From the cell containing the given text, extract its center point as [X, Y] coordinate. 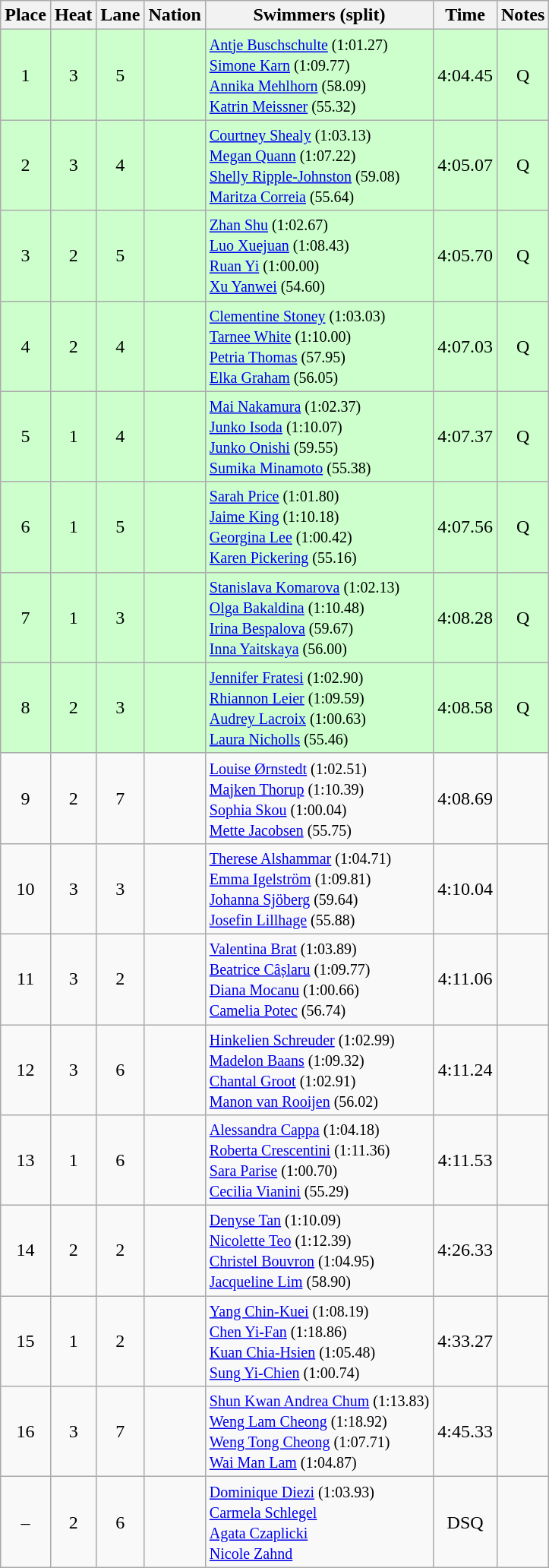
16 [26, 1431]
Time [465, 15]
Yang Chin-Kuei (1:08.19) Chen Yi-Fan (1:18.86) Kuan Chia-Hsien (1:05.48) Sung Yi-Chien (1:00.74) [319, 1342]
Denyse Tan (1:10.09) Nicolette Teo (1:12.39) Christel Bouvron (1:04.95) Jacqueline Lim (58.90) [319, 1250]
4:07.03 [465, 346]
15 [26, 1342]
Zhan Shu (1:02.67) Luo Xuejuan (1:08.43) Ruan Yi (1:00.00) Xu Yanwei (54.60) [319, 255]
Place [26, 15]
8 [26, 708]
Therese Alshammar (1:04.71) Emma Igelström (1:09.81) Johanna Sjöberg (59.64) Josefin Lillhage (55.88) [319, 889]
4:05.70 [465, 255]
4:11.06 [465, 978]
12 [26, 1070]
4:10.04 [465, 889]
Hinkelien Schreuder (1:02.99) Madelon Baans (1:09.32) Chantal Groot (1:02.91) Manon van Rooijen (56.02) [319, 1070]
9 [26, 798]
Antje Buschschulte (1:01.27) Simone Karn (1:09.77) Annika Mehlhorn (58.09) Katrin Meissner (55.32) [319, 74]
14 [26, 1250]
Dominique Diezi (1:03.93) Carmela Schlegel Agata Czaplicki Nicole Zahnd [319, 1522]
4:04.45 [465, 74]
Alessandra Cappa (1:04.18) Roberta Crescentini (1:11.36) Sara Parise (1:00.70) Cecilia Vianini (55.29) [319, 1161]
Louise Ørnstedt (1:02.51) Majken Thorup (1:10.39) Sophia Skou (1:00.04) Mette Jacobsen (55.75) [319, 798]
4:07.56 [465, 527]
4:08.28 [465, 617]
4:26.33 [465, 1250]
4:07.37 [465, 436]
10 [26, 889]
11 [26, 978]
Sarah Price (1:01.80) Jaime King (1:10.18) Georgina Lee (1:00.42) Karen Pickering (55.16) [319, 527]
DSQ [465, 1522]
4:05.07 [465, 166]
4:08.58 [465, 708]
Jennifer Fratesi (1:02.90) Rhiannon Leier (1:09.59) Audrey Lacroix (1:00.63) Laura Nicholls (55.46) [319, 708]
Heat [73, 15]
Swimmers (split) [319, 15]
4:11.24 [465, 1070]
Notes [522, 15]
Nation [175, 15]
4:08.69 [465, 798]
4:33.27 [465, 1342]
13 [26, 1161]
Courtney Shealy (1:03.13)Megan Quann (1:07.22)Shelly Ripple-Johnston (59.08)Maritza Correia (55.64) [319, 166]
Shun Kwan Andrea Chum (1:13.83) Weng Lam Cheong (1:18.92) Weng Tong Cheong (1:07.71) Wai Man Lam (1:04.87) [319, 1431]
Mai Nakamura (1:02.37) Junko Isoda (1:10.07) Junko Onishi (59.55) Sumika Minamoto (55.38) [319, 436]
4:45.33 [465, 1431]
– [26, 1522]
Lane [120, 15]
Stanislava Komarova (1:02.13) Olga Bakaldina (1:10.48) Irina Bespalova (59.67) Inna Yaitskaya (56.00) [319, 617]
Clementine Stoney (1:03.03) Tarnee White (1:10.00) Petria Thomas (57.95) Elka Graham (56.05) [319, 346]
4:11.53 [465, 1161]
Valentina Brat (1:03.89) Beatrice Câșlaru (1:09.77) Diana Mocanu (1:00.66) Camelia Potec (56.74) [319, 978]
